Output the (x, y) coordinate of the center of the cell containing the given text.  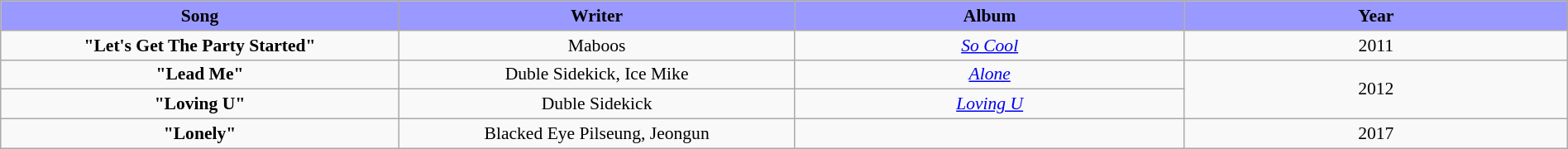
Writer (597, 16)
Alone (989, 74)
Loving U (989, 104)
"Let's Get The Party Started" (200, 45)
Song (200, 16)
Duble Sidekick, Ice Mike (597, 74)
"Loving U" (200, 104)
Duble Sidekick (597, 104)
Album (989, 16)
Maboos (597, 45)
So Cool (989, 45)
"Lead Me" (200, 74)
2012 (1376, 89)
2011 (1376, 45)
Blacked Eye Pilseung, Jeongun (597, 133)
2017 (1376, 133)
Year (1376, 16)
"Lonely" (200, 133)
